Provide the (X, Y) coordinate of the cell's center where the given text is located.  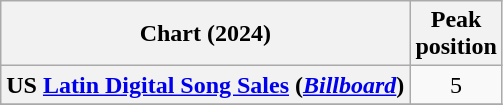
5 (456, 85)
Chart (2024) (206, 34)
US Latin Digital Song Sales (Billboard) (206, 85)
Peak position (456, 34)
